Determine the [X, Y] coordinate at the center of the cell enclosing the given text.  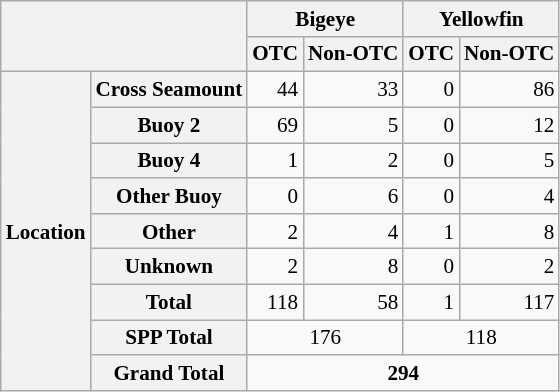
44 [275, 90]
33 [353, 90]
Grand Total [168, 372]
Location [46, 232]
176 [325, 338]
SPP Total [168, 338]
Unknown [168, 266]
Other Buoy [168, 196]
Cross Seamount [168, 90]
Buoy 4 [168, 160]
6 [353, 196]
Buoy 2 [168, 124]
Yellowfin [481, 18]
Bigeye [325, 18]
12 [509, 124]
58 [353, 302]
69 [275, 124]
86 [509, 90]
117 [509, 302]
Other [168, 230]
Total [168, 302]
294 [403, 372]
